Identify which cell holds the provided text, then report its [x, y] central coordinate. 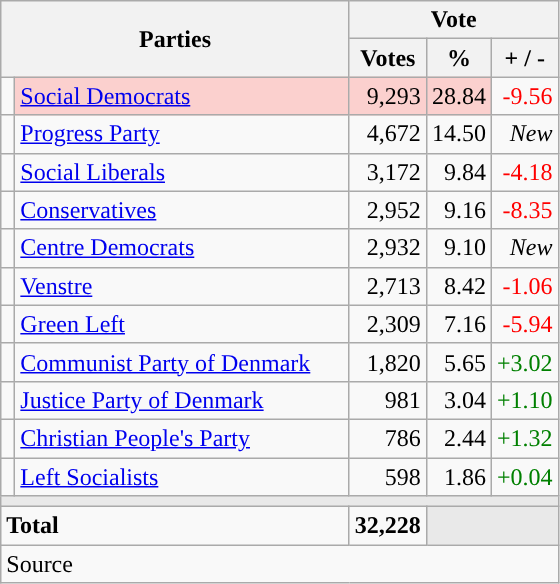
786 [388, 438]
2,713 [388, 286]
981 [388, 400]
+1.32 [524, 438]
14.50 [458, 134]
-8.35 [524, 210]
3,172 [388, 172]
Communist Party of Denmark [182, 362]
+0.04 [524, 477]
Conservatives [182, 210]
Source [280, 564]
9,293 [388, 96]
Centre Democrats [182, 248]
2.44 [458, 438]
-5.94 [524, 324]
Progress Party [182, 134]
+1.10 [524, 400]
+ / - [524, 58]
28.84 [458, 96]
1.86 [458, 477]
-9.56 [524, 96]
Social Democrats [182, 96]
Green Left [182, 324]
7.16 [458, 324]
-1.06 [524, 286]
Vote [454, 20]
32,228 [388, 526]
Venstre [182, 286]
5.65 [458, 362]
-4.18 [524, 172]
Total [176, 526]
8.42 [458, 286]
1,820 [388, 362]
598 [388, 477]
2,309 [388, 324]
9.16 [458, 210]
4,672 [388, 134]
3.04 [458, 400]
Social Liberals [182, 172]
2,952 [388, 210]
Parties [176, 39]
9.10 [458, 248]
9.84 [458, 172]
Votes [388, 58]
% [458, 58]
Christian People's Party [182, 438]
Left Socialists [182, 477]
2,932 [388, 248]
Justice Party of Denmark [182, 400]
+3.02 [524, 362]
